Identify which cell holds the provided text, then report its (X, Y) central coordinate. 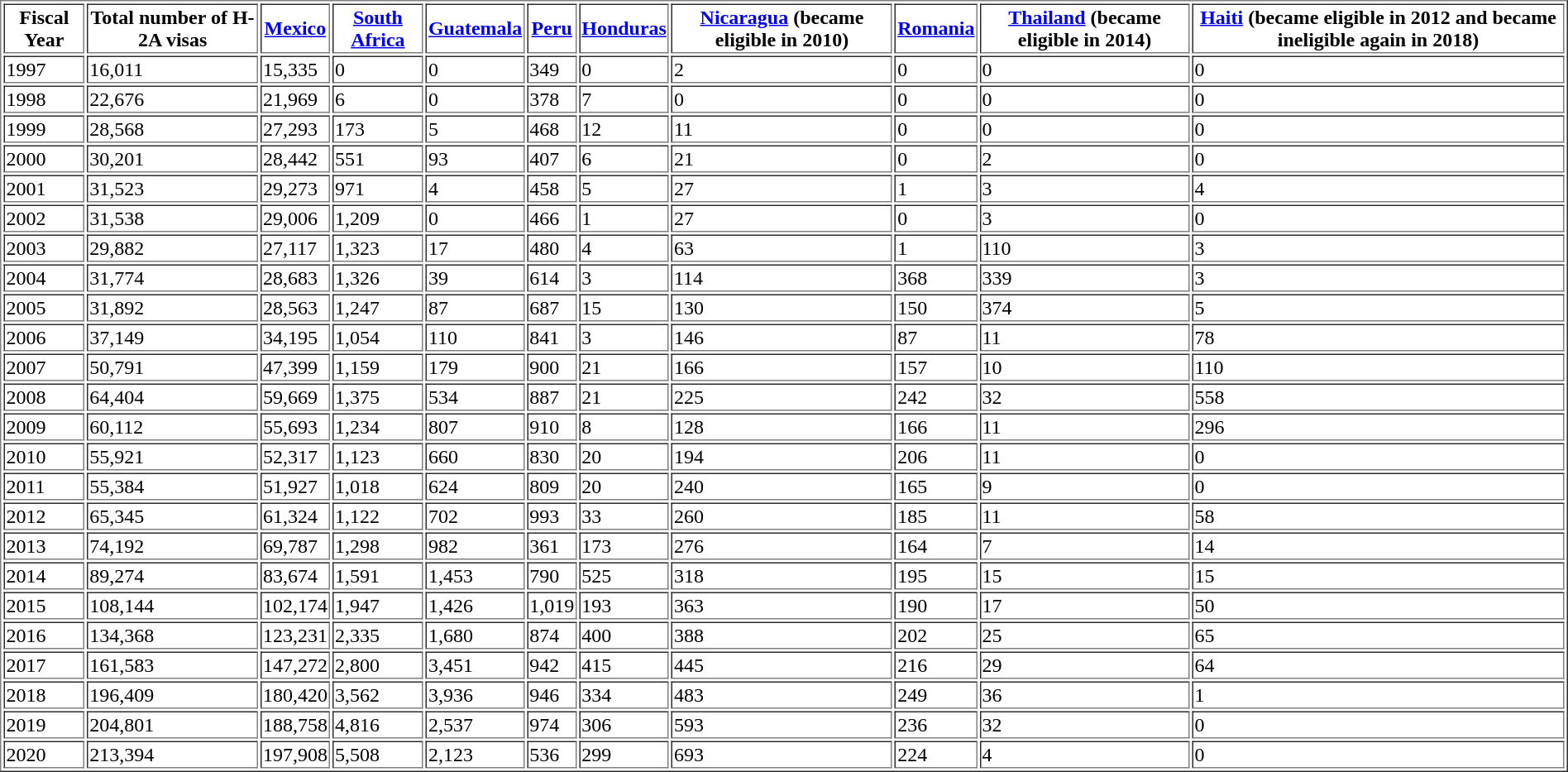
114 (782, 278)
2003 (44, 248)
188,758 (295, 725)
63 (782, 248)
74,192 (172, 546)
1,591 (378, 576)
34,195 (295, 338)
2004 (44, 278)
Honduras (624, 28)
2,335 (378, 635)
240 (782, 487)
225 (782, 397)
361 (552, 546)
702 (475, 516)
Romania (936, 28)
213,394 (172, 755)
466 (552, 218)
1,453 (475, 576)
55,384 (172, 487)
3,562 (378, 695)
194 (782, 457)
1,680 (475, 635)
31,538 (172, 218)
14 (1378, 546)
2000 (44, 159)
334 (624, 695)
1,122 (378, 516)
69,787 (295, 546)
61,324 (295, 516)
3,451 (475, 665)
809 (552, 487)
2002 (44, 218)
50,791 (172, 367)
982 (475, 546)
1,323 (378, 248)
2019 (44, 725)
1,159 (378, 367)
2001 (44, 189)
2006 (44, 338)
108,144 (172, 606)
1,123 (378, 457)
946 (552, 695)
93 (475, 159)
841 (552, 338)
157 (936, 367)
28,568 (172, 129)
378 (552, 99)
3,936 (475, 695)
22,676 (172, 99)
150 (936, 308)
31,523 (172, 189)
10 (1085, 367)
180,420 (295, 695)
60,112 (172, 427)
51,927 (295, 487)
21,969 (295, 99)
458 (552, 189)
2011 (44, 487)
Fiscal Year (44, 28)
1999 (44, 129)
363 (782, 606)
1997 (44, 70)
993 (552, 516)
Guatemala (475, 28)
31,892 (172, 308)
161,583 (172, 665)
830 (552, 457)
59,669 (295, 397)
39 (475, 278)
2012 (44, 516)
2017 (44, 665)
65 (1378, 635)
216 (936, 665)
Peru (552, 28)
525 (624, 576)
31,774 (172, 278)
4,816 (378, 725)
147,272 (295, 665)
807 (475, 427)
1,426 (475, 606)
2,800 (378, 665)
1,326 (378, 278)
190 (936, 606)
536 (552, 755)
27,293 (295, 129)
1998 (44, 99)
942 (552, 665)
28,563 (295, 308)
368 (936, 278)
1,947 (378, 606)
27,117 (295, 248)
123,231 (295, 635)
202 (936, 635)
242 (936, 397)
55,921 (172, 457)
47,399 (295, 367)
83,674 (295, 576)
Total number of H-2A visas (172, 28)
687 (552, 308)
2016 (44, 635)
195 (936, 576)
2015 (44, 606)
Haiti (became eligible in 2012 and became ineligible again in 2018) (1378, 28)
55,693 (295, 427)
50 (1378, 606)
196,409 (172, 695)
260 (782, 516)
1,209 (378, 218)
306 (624, 725)
910 (552, 427)
37,149 (172, 338)
89,274 (172, 576)
388 (782, 635)
9 (1085, 487)
16,011 (172, 70)
480 (552, 248)
134,368 (172, 635)
29,273 (295, 189)
339 (1085, 278)
2007 (44, 367)
2009 (44, 427)
30,201 (172, 159)
146 (782, 338)
551 (378, 159)
25 (1085, 635)
1,298 (378, 546)
130 (782, 308)
900 (552, 367)
593 (782, 725)
2013 (44, 546)
1,019 (552, 606)
36 (1085, 695)
South Africa (378, 28)
28,683 (295, 278)
12 (624, 129)
887 (552, 397)
2010 (44, 457)
197,908 (295, 755)
468 (552, 129)
660 (475, 457)
206 (936, 457)
2,123 (475, 755)
58 (1378, 516)
2,537 (475, 725)
65,345 (172, 516)
Thailand (became eligible in 2014) (1085, 28)
296 (1378, 427)
29,882 (172, 248)
185 (936, 516)
349 (552, 70)
400 (624, 635)
483 (782, 695)
2008 (44, 397)
974 (552, 725)
179 (475, 367)
64 (1378, 665)
2014 (44, 576)
318 (782, 576)
224 (936, 755)
971 (378, 189)
534 (475, 397)
29,006 (295, 218)
2005 (44, 308)
128 (782, 427)
415 (624, 665)
693 (782, 755)
5,508 (378, 755)
15,335 (295, 70)
102,174 (295, 606)
236 (936, 725)
204,801 (172, 725)
64,404 (172, 397)
1,375 (378, 397)
1,234 (378, 427)
1,247 (378, 308)
614 (552, 278)
165 (936, 487)
28,442 (295, 159)
624 (475, 487)
1,054 (378, 338)
Mexico (295, 28)
445 (782, 665)
29 (1085, 665)
33 (624, 516)
874 (552, 635)
299 (624, 755)
193 (624, 606)
78 (1378, 338)
374 (1085, 308)
407 (552, 159)
8 (624, 427)
52,317 (295, 457)
2018 (44, 695)
276 (782, 546)
249 (936, 695)
790 (552, 576)
2020 (44, 755)
558 (1378, 397)
1,018 (378, 487)
Nicaragua (became eligible in 2010) (782, 28)
164 (936, 546)
